Output the (x, y) coordinate of the center of the cell containing the given text.  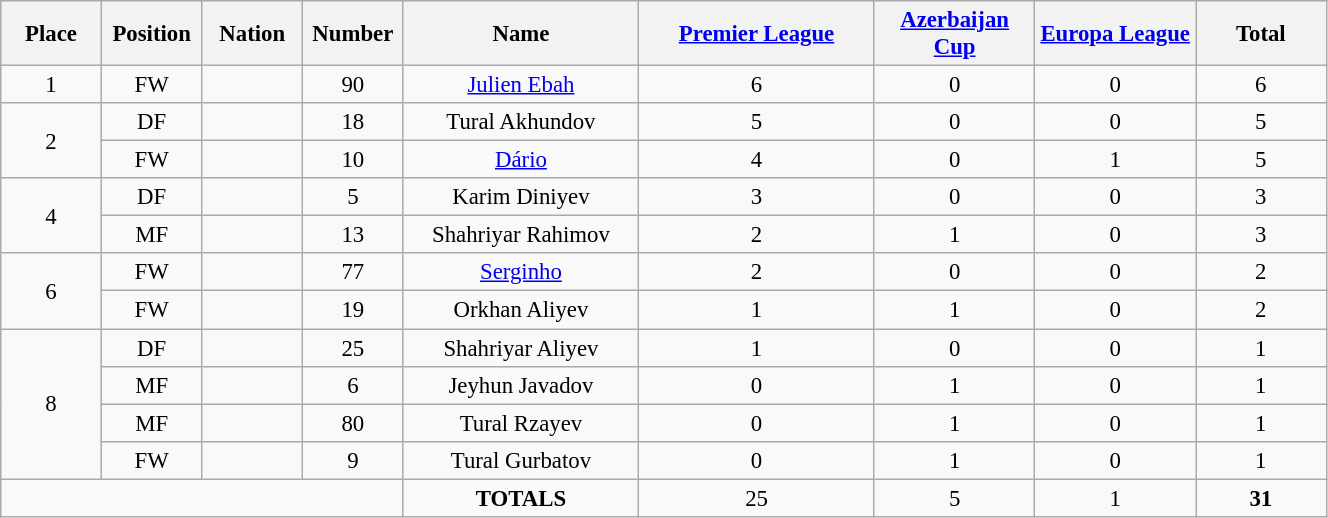
9 (354, 460)
Premier League (757, 34)
Julien Ebah (521, 85)
Europa League (1116, 34)
18 (354, 122)
Place (52, 34)
Nation (252, 34)
13 (354, 235)
Orkhan Aliyev (521, 310)
Jeyhun Javadov (521, 385)
80 (354, 423)
Dário (521, 160)
19 (354, 310)
Shahriyar Rahimov (521, 235)
Total (1262, 34)
TOTALS (521, 498)
Number (354, 34)
Position (152, 34)
10 (354, 160)
Tural Gurbatov (521, 460)
Tural Rzayev (521, 423)
Name (521, 34)
Karim Diniyev (521, 197)
Serginho (521, 273)
31 (1262, 498)
Azerbaijan Cup (954, 34)
Tural Akhundov (521, 122)
90 (354, 85)
8 (52, 404)
77 (354, 273)
Shahriyar Aliyev (521, 348)
